From the cell containing the given text, extract its center point as [X, Y] coordinate. 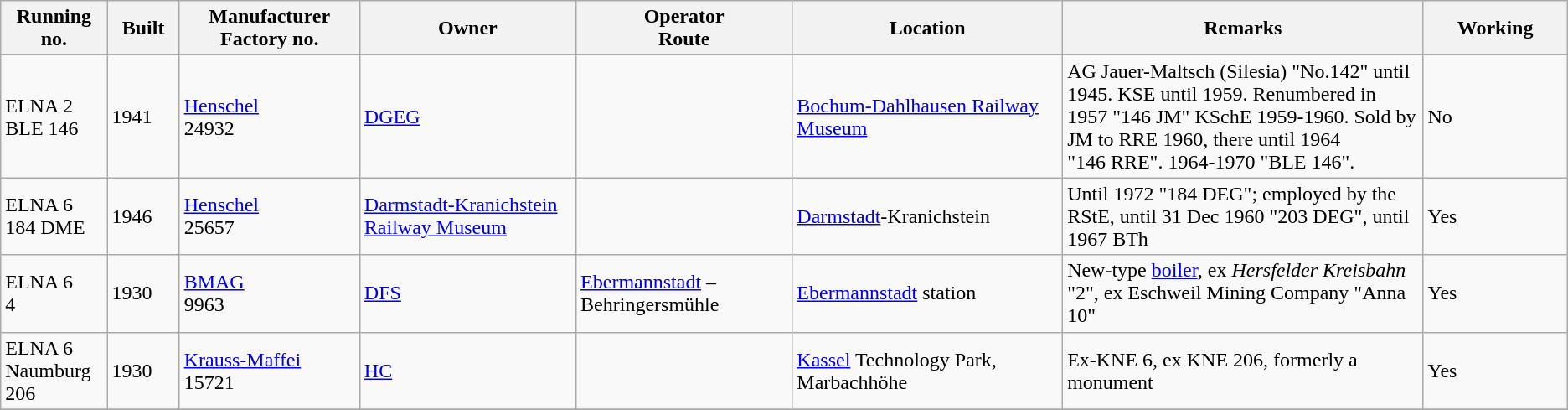
1941 [143, 117]
BMAG9963 [270, 293]
New-type boiler, ex Hersfelder Kreisbahn "2", ex Eschweil Mining Company "Anna 10" [1243, 293]
DFS [467, 293]
Runningno. [54, 29]
Remarks [1243, 29]
Built [143, 29]
Until 1972 "184 DEG"; employed by the RStE, until 31 Dec 1960 "203 DEG", until 1967 BTh [1243, 216]
DGEG [467, 117]
HC [467, 371]
Henschel25657 [270, 216]
Kassel Technology Park, Marbachhöhe [928, 371]
No [1495, 117]
Bochum-Dahlhausen Railway Museum [928, 117]
ELNA 6184 DME [54, 216]
Krauss-Maffei15721 [270, 371]
Henschel24932 [270, 117]
Owner [467, 29]
ELNA 2BLE 146 [54, 117]
Ebermannstadt – Behringersmühle [684, 293]
Ebermannstadt station [928, 293]
OperatorRoute [684, 29]
ELNA 64 [54, 293]
ManufacturerFactory no. [270, 29]
Location [928, 29]
Working [1495, 29]
Darmstadt-Kranichstein Railway Museum [467, 216]
1946 [143, 216]
Darmstadt-Kranichstein [928, 216]
Ex-KNE 6, ex KNE 206, formerly a monument [1243, 371]
ELNA 6Naumburg 206 [54, 371]
